For the text-containing cell, return its midpoint in [x, y] coordinate format. 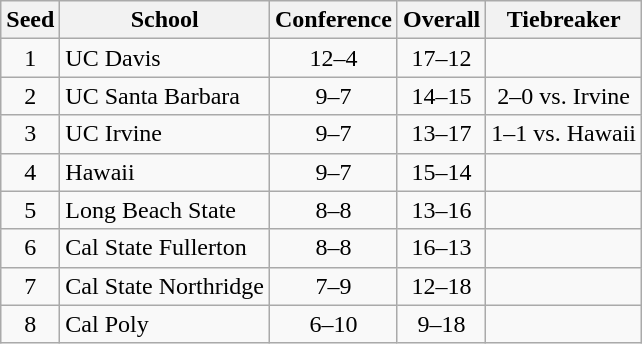
12–18 [441, 286]
UC Santa Barbara [165, 96]
5 [30, 210]
7 [30, 286]
UC Davis [165, 58]
Conference [334, 20]
14–15 [441, 96]
1–1 vs. Hawaii [564, 134]
Cal State Northridge [165, 286]
12–4 [334, 58]
17–12 [441, 58]
1 [30, 58]
9–18 [441, 324]
Tiebreaker [564, 20]
4 [30, 172]
Cal Poly [165, 324]
Long Beach State [165, 210]
6 [30, 248]
16–13 [441, 248]
UC Irvine [165, 134]
Seed [30, 20]
Cal State Fullerton [165, 248]
7–9 [334, 286]
Overall [441, 20]
School [165, 20]
2 [30, 96]
15–14 [441, 172]
2–0 vs. Irvine [564, 96]
8 [30, 324]
13–16 [441, 210]
13–17 [441, 134]
Hawaii [165, 172]
6–10 [334, 324]
3 [30, 134]
